Output the (x, y) coordinate of the center of the cell containing the given text.  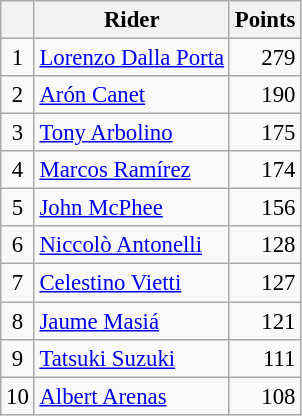
111 (264, 358)
121 (264, 321)
Lorenzo Dalla Porta (132, 58)
Jaume Masiá (132, 321)
Celestino Vietti (132, 283)
10 (18, 396)
Tatsuki Suzuki (132, 358)
108 (264, 396)
127 (264, 283)
Niccolò Antonelli (132, 245)
Rider (132, 20)
174 (264, 170)
190 (264, 95)
7 (18, 283)
175 (264, 133)
279 (264, 58)
5 (18, 208)
Marcos Ramírez (132, 170)
4 (18, 170)
Albert Arenas (132, 396)
3 (18, 133)
128 (264, 245)
Points (264, 20)
9 (18, 358)
6 (18, 245)
8 (18, 321)
Tony Arbolino (132, 133)
2 (18, 95)
156 (264, 208)
Arón Canet (132, 95)
John McPhee (132, 208)
1 (18, 58)
